Detect which cell encompasses the target text, then output its [x, y] center coordinate. 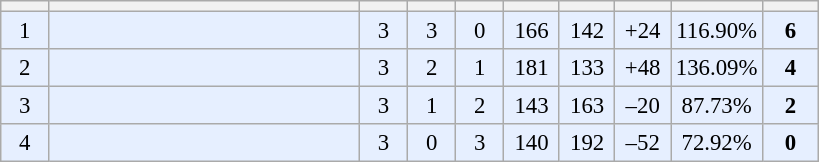
163 [587, 106]
+48 [643, 68]
87.73% [716, 106]
142 [587, 31]
116.90% [716, 31]
136.09% [716, 68]
+24 [643, 31]
133 [587, 68]
72.92% [716, 143]
–52 [643, 143]
6 [791, 31]
166 [532, 31]
192 [587, 143]
–20 [643, 106]
140 [532, 143]
143 [532, 106]
181 [532, 68]
